Output the [x, y] coordinate of the center of the cell containing the given text.  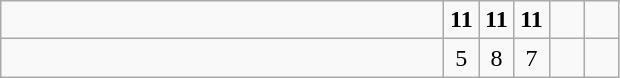
5 [462, 58]
7 [532, 58]
8 [496, 58]
